Return (x, y) of the center of cell containing provided text 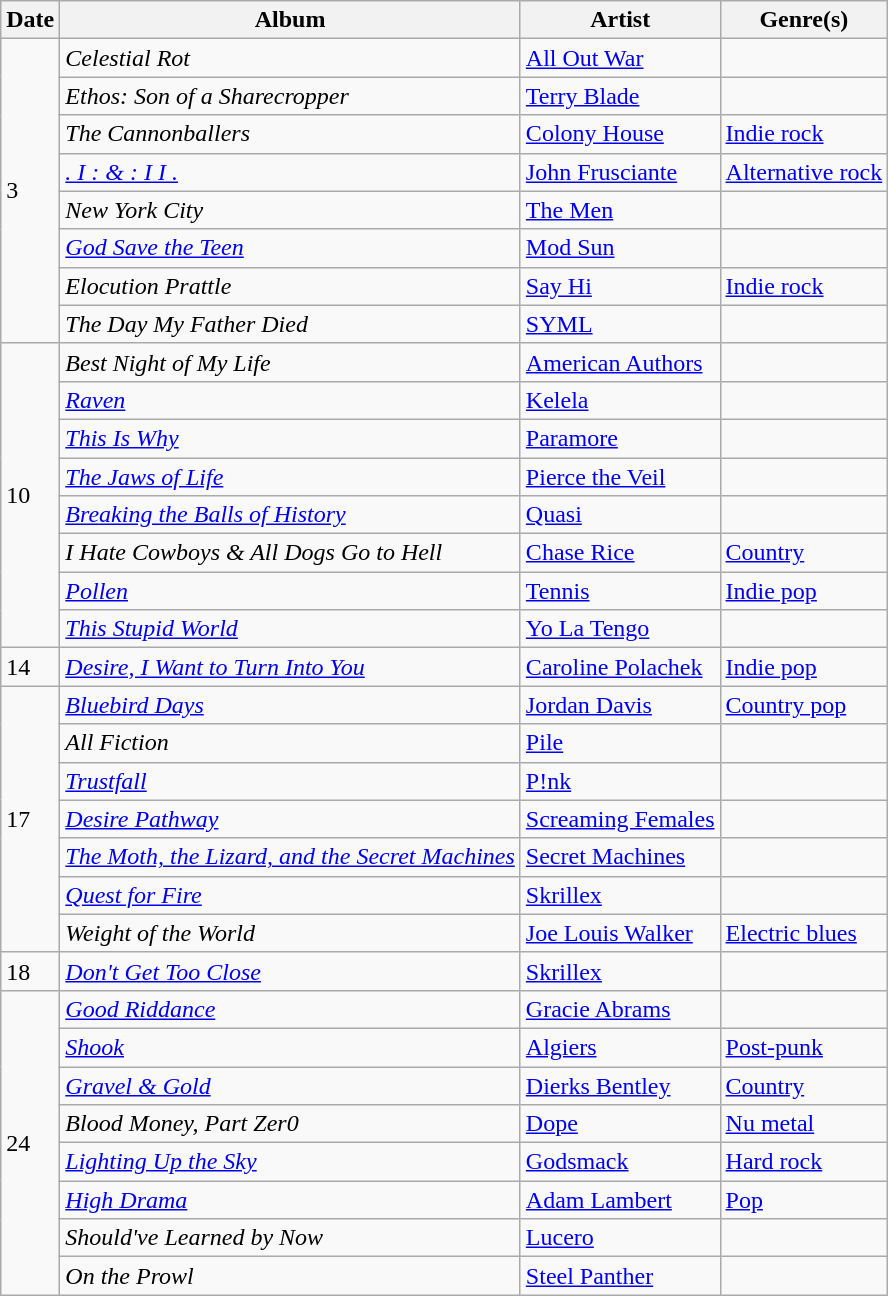
Breaking the Balls of History (290, 515)
This Stupid World (290, 629)
God Save the Teen (290, 248)
Genre(s) (804, 20)
Lighting Up the Sky (290, 1162)
14 (30, 667)
High Drama (290, 1200)
Nu metal (804, 1124)
The Day My Father Died (290, 324)
The Jaws of Life (290, 477)
Don't Get Too Close (290, 971)
Date (30, 20)
Elocution Prattle (290, 286)
Joe Louis Walker (620, 933)
All Fiction (290, 743)
Adam Lambert (620, 1200)
The Cannonballers (290, 134)
Secret Machines (620, 857)
The Men (620, 210)
Electric blues (804, 933)
Good Riddance (290, 1009)
Alternative rock (804, 172)
Chase Rice (620, 553)
Terry Blade (620, 96)
Steel Panther (620, 1276)
Album (290, 20)
Post-punk (804, 1047)
Ethos: Son of a Sharecropper (290, 96)
Kelela (620, 400)
John Frusciante (620, 172)
Quest for Fire (290, 895)
New York City (290, 210)
Desire Pathway (290, 819)
Shook (290, 1047)
Desire, I Want to Turn Into You (290, 667)
Pierce the Veil (620, 477)
10 (30, 495)
Dope (620, 1124)
Pile (620, 743)
Dierks Bentley (620, 1085)
Godsmack (620, 1162)
Screaming Females (620, 819)
17 (30, 819)
24 (30, 1142)
Gracie Abrams (620, 1009)
Algiers (620, 1047)
Hard rock (804, 1162)
Jordan Davis (620, 705)
Blood Money, Part Zer0 (290, 1124)
Weight of the World (290, 933)
On the Prowl (290, 1276)
I Hate Cowboys & All Dogs Go to Hell (290, 553)
Colony House (620, 134)
American Authors (620, 362)
P!nk (620, 781)
Country pop (804, 705)
Artist (620, 20)
Paramore (620, 438)
Bluebird Days (290, 705)
Trustfall (290, 781)
. I : & : I I . (290, 172)
Say Hi (620, 286)
Celestial Rot (290, 58)
Pollen (290, 591)
Quasi (620, 515)
Best Night of My Life (290, 362)
Pop (804, 1200)
Gravel & Gold (290, 1085)
Mod Sun (620, 248)
Yo La Tengo (620, 629)
The Moth, the Lizard, and the Secret Machines (290, 857)
This Is Why (290, 438)
Should've Learned by Now (290, 1238)
SYML (620, 324)
Caroline Polachek (620, 667)
Raven (290, 400)
Tennis (620, 591)
3 (30, 191)
18 (30, 971)
Lucero (620, 1238)
All Out War (620, 58)
